Pinpoint the cell where the given text exists, returning its (X, Y) midpoint coordinate. 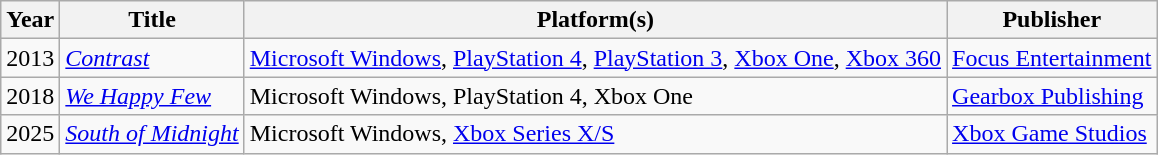
2013 (30, 58)
Platform(s) (595, 20)
2018 (30, 96)
Gearbox Publishing (1052, 96)
South of Midnight (152, 134)
Contrast (152, 58)
Xbox Game Studios (1052, 134)
Microsoft Windows, PlayStation 4, Xbox One (595, 96)
Year (30, 20)
Focus Entertainment (1052, 58)
Title (152, 20)
Microsoft Windows, PlayStation 4, PlayStation 3, Xbox One, Xbox 360 (595, 58)
Microsoft Windows, Xbox Series X/S (595, 134)
Publisher (1052, 20)
We Happy Few (152, 96)
2025 (30, 134)
